Scan for the cell matching the given text and deliver its (x, y) coordinate at center. 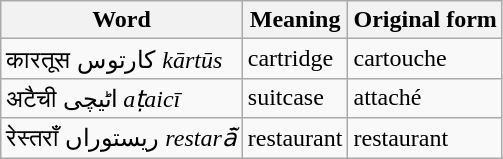
Word (122, 20)
कारतूस کارتوس kārtūs (122, 59)
cartridge (295, 59)
suitcase (295, 98)
cartouche (425, 59)
Original form (425, 20)
अटैची اٹیچی aṭaicī (122, 98)
रेस्तराँ ریستوراں restarā̃ (122, 138)
Meaning (295, 20)
attaché (425, 98)
